Search for the cell housing the specified text and yield its [X, Y] center coordinate. 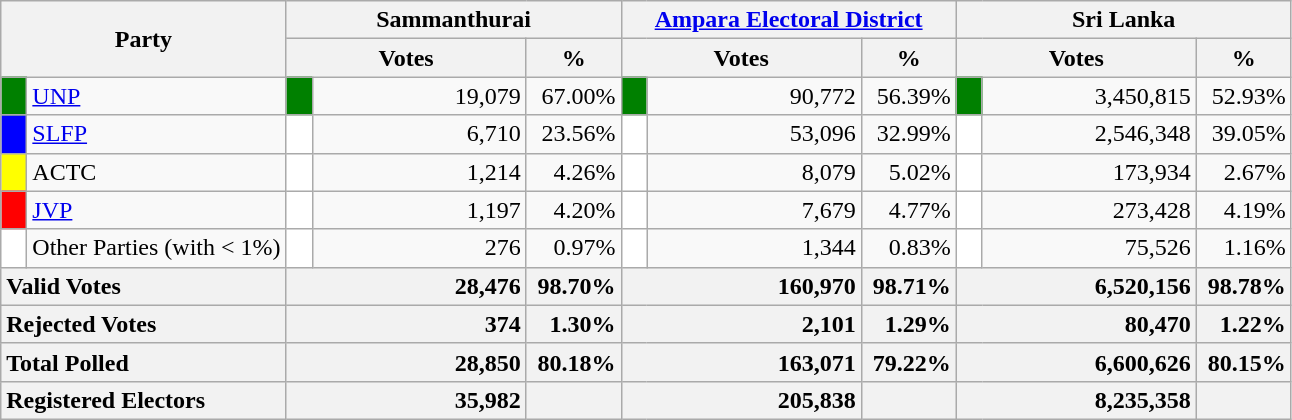
19,079 [419, 96]
8,079 [754, 172]
374 [406, 324]
2,101 [741, 324]
173,934 [1089, 172]
52.93% [1244, 96]
6,710 [419, 134]
90,772 [754, 96]
98.71% [908, 286]
4.77% [908, 210]
6,600,626 [1076, 362]
32.99% [908, 134]
1.30% [574, 324]
4.26% [574, 172]
80,470 [1076, 324]
7,679 [754, 210]
205,838 [741, 400]
23.56% [574, 134]
Valid Votes [144, 286]
Registered Electors [144, 400]
0.83% [908, 248]
UNP [156, 96]
273,428 [1089, 210]
35,982 [406, 400]
56.39% [908, 96]
79.22% [908, 362]
1.22% [1244, 324]
28,850 [406, 362]
1,214 [419, 172]
80.18% [574, 362]
3,450,815 [1089, 96]
Sammanthurai [454, 20]
8,235,358 [1076, 400]
276 [419, 248]
6,520,156 [1076, 286]
2,546,348 [1089, 134]
4.19% [1244, 210]
Other Parties (with < 1%) [156, 248]
28,476 [406, 286]
5.02% [908, 172]
Party [144, 39]
1.29% [908, 324]
Rejected Votes [144, 324]
160,970 [741, 286]
39.05% [1244, 134]
Total Polled [144, 362]
Sri Lanka [1124, 20]
67.00% [574, 96]
ACTC [156, 172]
2.67% [1244, 172]
75,526 [1089, 248]
163,071 [741, 362]
80.15% [1244, 362]
4.20% [574, 210]
Ampara Electoral District [788, 20]
98.70% [574, 286]
98.78% [1244, 286]
1,197 [419, 210]
1,344 [754, 248]
1.16% [1244, 248]
SLFP [156, 134]
0.97% [574, 248]
53,096 [754, 134]
JVP [156, 210]
